Output the (X, Y) coordinate of the center of the cell containing the given text.  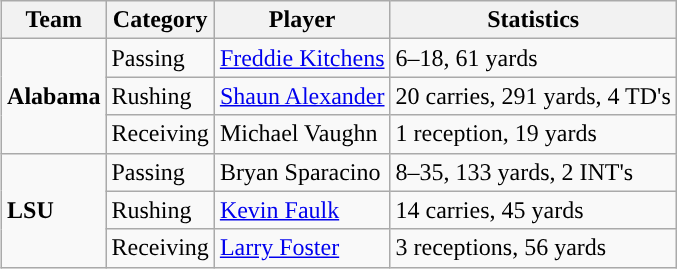
LSU (54, 210)
Freddie Kitchens (302, 58)
Team (54, 20)
20 carries, 291 yards, 4 TD's (533, 96)
Statistics (533, 20)
8–35, 133 yards, 2 INT's (533, 172)
14 carries, 45 yards (533, 210)
6–18, 61 yards (533, 58)
Alabama (54, 96)
Larry Foster (302, 248)
3 receptions, 56 yards (533, 248)
Category (160, 20)
Kevin Faulk (302, 210)
Shaun Alexander (302, 96)
Player (302, 20)
Michael Vaughn (302, 134)
1 reception, 19 yards (533, 134)
Bryan Sparacino (302, 172)
